Return [X, Y] of the center of cell containing provided text 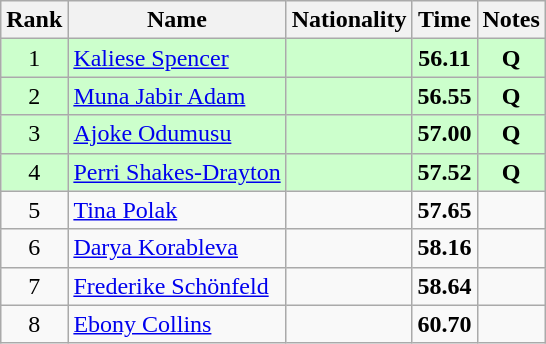
Perri Shakes-Drayton [177, 172]
3 [34, 134]
5 [34, 210]
1 [34, 58]
6 [34, 248]
57.65 [444, 210]
Frederike Schönfeld [177, 286]
2 [34, 96]
Nationality [349, 20]
57.52 [444, 172]
Ajoke Odumusu [177, 134]
8 [34, 324]
56.55 [444, 96]
Notes [511, 20]
Muna Jabir Adam [177, 96]
Kaliese Spencer [177, 58]
Rank [34, 20]
4 [34, 172]
58.16 [444, 248]
58.64 [444, 286]
Tina Polak [177, 210]
56.11 [444, 58]
57.00 [444, 134]
60.70 [444, 324]
7 [34, 286]
Ebony Collins [177, 324]
Name [177, 20]
Time [444, 20]
Darya Korableva [177, 248]
